Locate the cell with the specified text and output its (x, y) center coordinate. 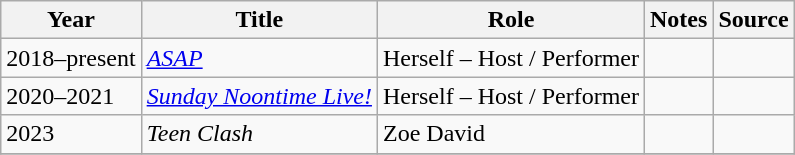
Zoe David (510, 134)
2023 (71, 134)
Year (71, 20)
Notes (678, 20)
Source (754, 20)
Role (510, 20)
2020–2021 (71, 96)
Sunday Noontime Live! (259, 96)
ASAP (259, 58)
Teen Clash (259, 134)
2018–present (71, 58)
Title (259, 20)
